Capture the cell that displays the provided text and extract its (x, y) central coordinate. 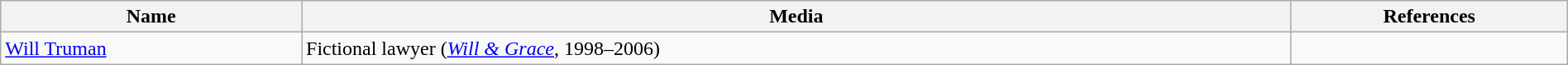
Fictional lawyer (Will & Grace, 1998–2006) (796, 48)
Media (796, 17)
Will Truman (151, 48)
Name (151, 17)
References (1429, 17)
